Search for the cell housing the specified text and yield its [X, Y] center coordinate. 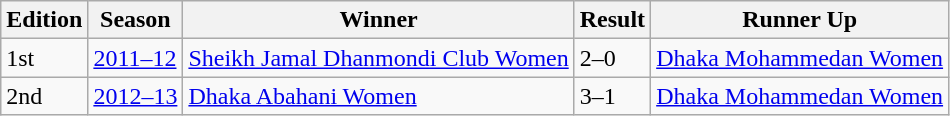
Edition [44, 20]
3–1 [612, 96]
Result [612, 20]
Sheikh Jamal Dhanmondi Club Women [378, 58]
Dhaka Abahani Women [378, 96]
2–0 [612, 58]
2nd [44, 96]
2011–12 [136, 58]
1st [44, 58]
Winner [378, 20]
2012–13 [136, 96]
Season [136, 20]
Runner Up [800, 20]
